From the cell containing the given text, extract its center point as [X, Y] coordinate. 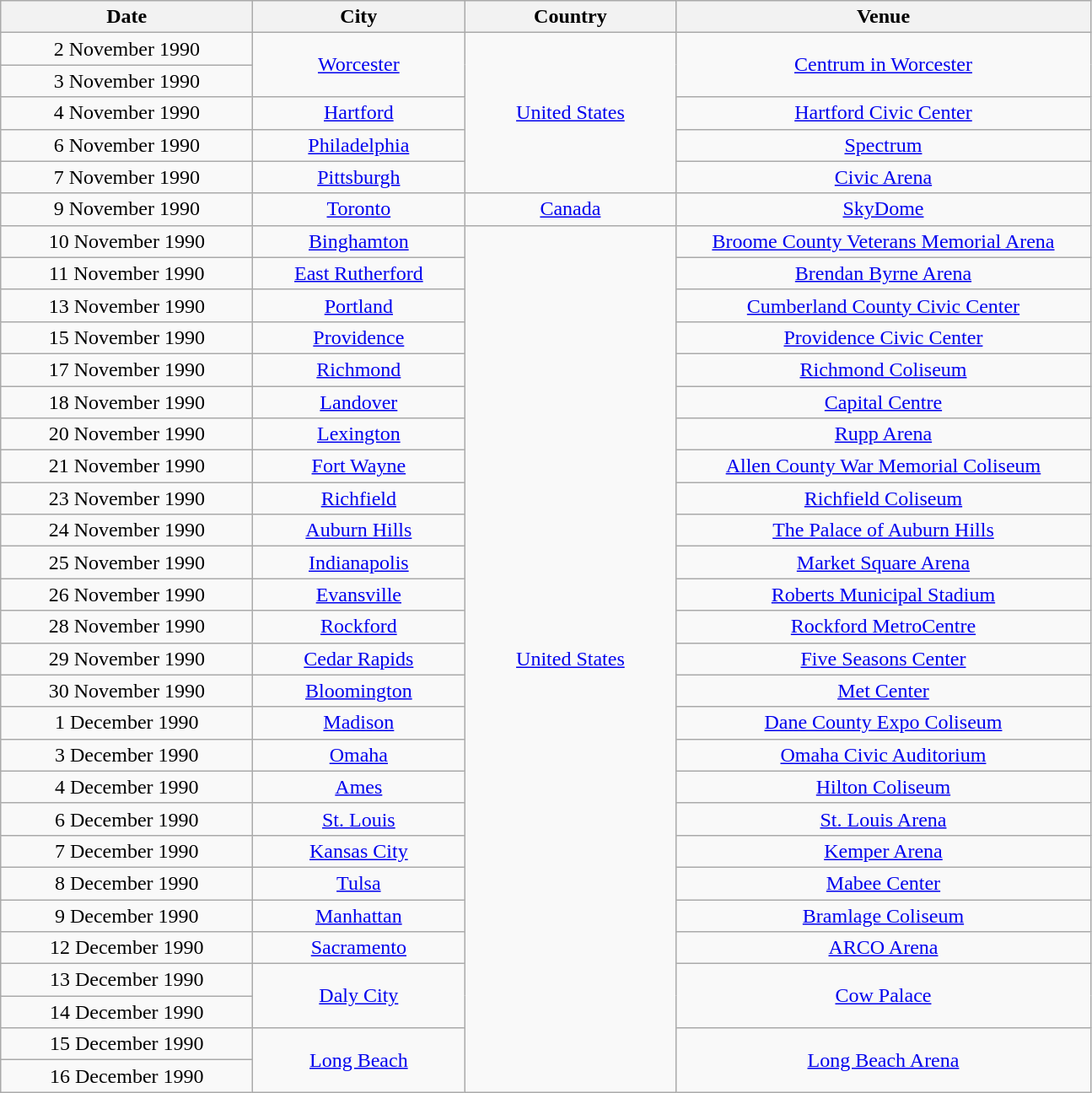
20 November 1990 [126, 434]
23 November 1990 [126, 498]
Long Beach [359, 1060]
10 November 1990 [126, 241]
7 November 1990 [126, 177]
24 November 1990 [126, 530]
Providence Civic Center [884, 337]
Brendan Byrne Arena [884, 273]
Kansas City [359, 851]
3 December 1990 [126, 755]
Bloomington [359, 691]
Indianapolis [359, 563]
St. Louis Arena [884, 819]
12 December 1990 [126, 948]
Mabee Center [884, 883]
Portland [359, 305]
26 November 1990 [126, 595]
Philadelphia [359, 145]
Providence [359, 337]
Worcester [359, 65]
Lexington [359, 434]
Sacramento [359, 948]
SkyDome [884, 209]
City [359, 17]
Rockford [359, 627]
Cedar Rapids [359, 659]
18 November 1990 [126, 402]
Hartford [359, 113]
East Rutherford [359, 273]
Capital Centre [884, 402]
Date [126, 17]
Broome County Veterans Memorial Arena [884, 241]
3 November 1990 [126, 81]
Landover [359, 402]
Rupp Arena [884, 434]
Canada [570, 209]
14 December 1990 [126, 1012]
Madison [359, 723]
Tulsa [359, 883]
7 December 1990 [126, 851]
Dane County Expo Coliseum [884, 723]
Daly City [359, 996]
Cow Palace [884, 996]
Richfield [359, 498]
Allen County War Memorial Coliseum [884, 466]
Bramlage Coliseum [884, 915]
9 November 1990 [126, 209]
Binghamton [359, 241]
Market Square Arena [884, 563]
2 November 1990 [126, 49]
Centrum in Worcester [884, 65]
Roberts Municipal Stadium [884, 595]
Rockford MetroCentre [884, 627]
Country [570, 17]
16 December 1990 [126, 1076]
Pittsburgh [359, 177]
6 December 1990 [126, 819]
ARCO Arena [884, 948]
Ames [359, 787]
Toronto [359, 209]
Long Beach Arena [884, 1060]
4 December 1990 [126, 787]
15 November 1990 [126, 337]
Richmond [359, 369]
9 December 1990 [126, 915]
8 December 1990 [126, 883]
Five Seasons Center [884, 659]
The Palace of Auburn Hills [884, 530]
Omaha [359, 755]
Richmond Coliseum [884, 369]
Manhattan [359, 915]
Hilton Coliseum [884, 787]
25 November 1990 [126, 563]
13 December 1990 [126, 980]
4 November 1990 [126, 113]
Met Center [884, 691]
29 November 1990 [126, 659]
17 November 1990 [126, 369]
Civic Arena [884, 177]
15 December 1990 [126, 1044]
13 November 1990 [126, 305]
Auburn Hills [359, 530]
Omaha Civic Auditorium [884, 755]
Hartford Civic Center [884, 113]
1 December 1990 [126, 723]
Evansville [359, 595]
28 November 1990 [126, 627]
Spectrum [884, 145]
6 November 1990 [126, 145]
St. Louis [359, 819]
Venue [884, 17]
Kemper Arena [884, 851]
11 November 1990 [126, 273]
Fort Wayne [359, 466]
Cumberland County Civic Center [884, 305]
21 November 1990 [126, 466]
Richfield Coliseum [884, 498]
30 November 1990 [126, 691]
